Provide the (X, Y) coordinate of the cell's center where the given text is located.  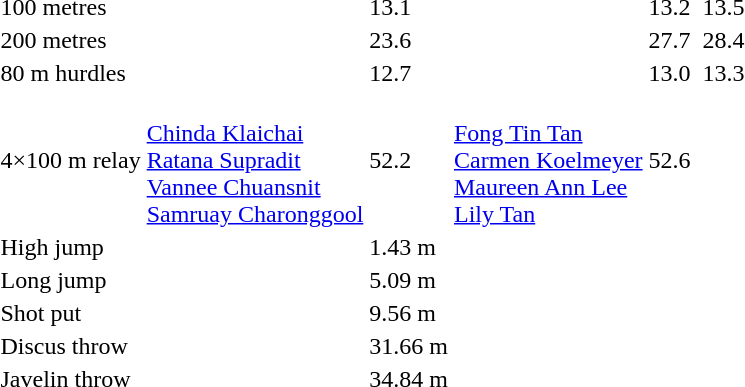
Chinda KlaichaiRatana SupraditVannee ChuansnitSamruay Charonggool (255, 160)
12.7 (409, 73)
1.43 m (409, 247)
27.7 (670, 40)
23.6 (409, 40)
31.66 m (409, 346)
52.6 (670, 160)
9.56 m (409, 313)
5.09 m (409, 280)
Fong Tin TanCarmen KoelmeyerMaureen Ann LeeLily Tan (548, 160)
13.0 (670, 73)
52.2 (409, 160)
